Capture the cell that displays the provided text and extract its [x, y] central coordinate. 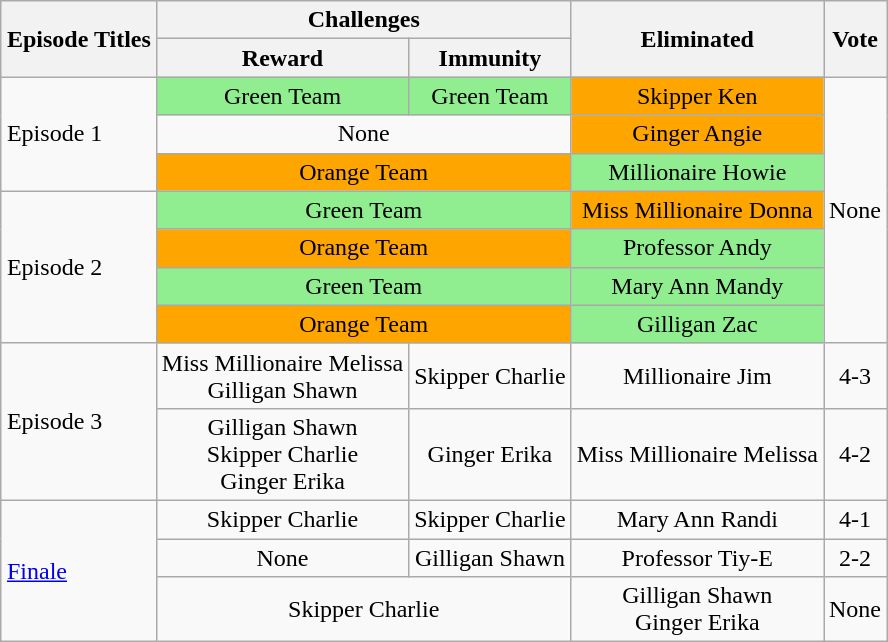
Miss Millionaire Melissa [697, 454]
Skipper Ken [697, 96]
Gilligan Shawn [490, 557]
Episode Titles [78, 39]
Reward [282, 58]
Millionaire Jim [697, 376]
Miss Millionaire MelissaGilligan Shawn [282, 376]
Ginger Angie [697, 134]
Episode 2 [78, 267]
Ginger Erika [490, 454]
Episode 3 [78, 422]
Episode 1 [78, 134]
Mary Ann Randi [697, 519]
Challenges [364, 20]
4-3 [856, 376]
Millionaire Howie [697, 172]
Professor Tiy-E [697, 557]
Miss Millionaire Donna [697, 210]
4-1 [856, 519]
Professor Andy [697, 248]
4-2 [856, 454]
Finale [78, 570]
Gilligan ShawnSkipper CharlieGinger Erika [282, 454]
Gilligan ShawnGinger Erika [697, 610]
Immunity [490, 58]
2-2 [856, 557]
Mary Ann Mandy [697, 286]
Eliminated [697, 39]
Vote [856, 39]
Gilligan Zac [697, 324]
